Find where the given text appears and provide that cell's center as (x, y) coordinate. 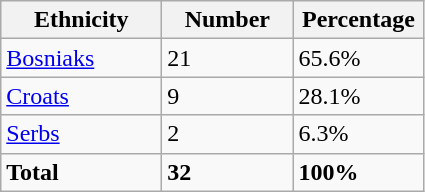
21 (228, 58)
28.1% (358, 96)
Ethnicity (82, 20)
32 (228, 172)
Percentage (358, 20)
9 (228, 96)
6.3% (358, 134)
65.6% (358, 58)
Croats (82, 96)
Serbs (82, 134)
100% (358, 172)
Number (228, 20)
Bosniaks (82, 58)
2 (228, 134)
Total (82, 172)
